Search for the cell housing the specified text and yield its (x, y) center coordinate. 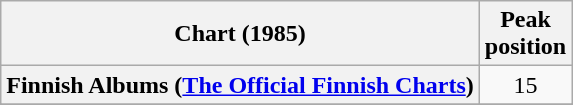
Chart (1985) (240, 34)
Peakposition (525, 34)
Finnish Albums (The Official Finnish Charts) (240, 85)
15 (525, 85)
